Search for the cell housing the specified text and yield its (X, Y) center coordinate. 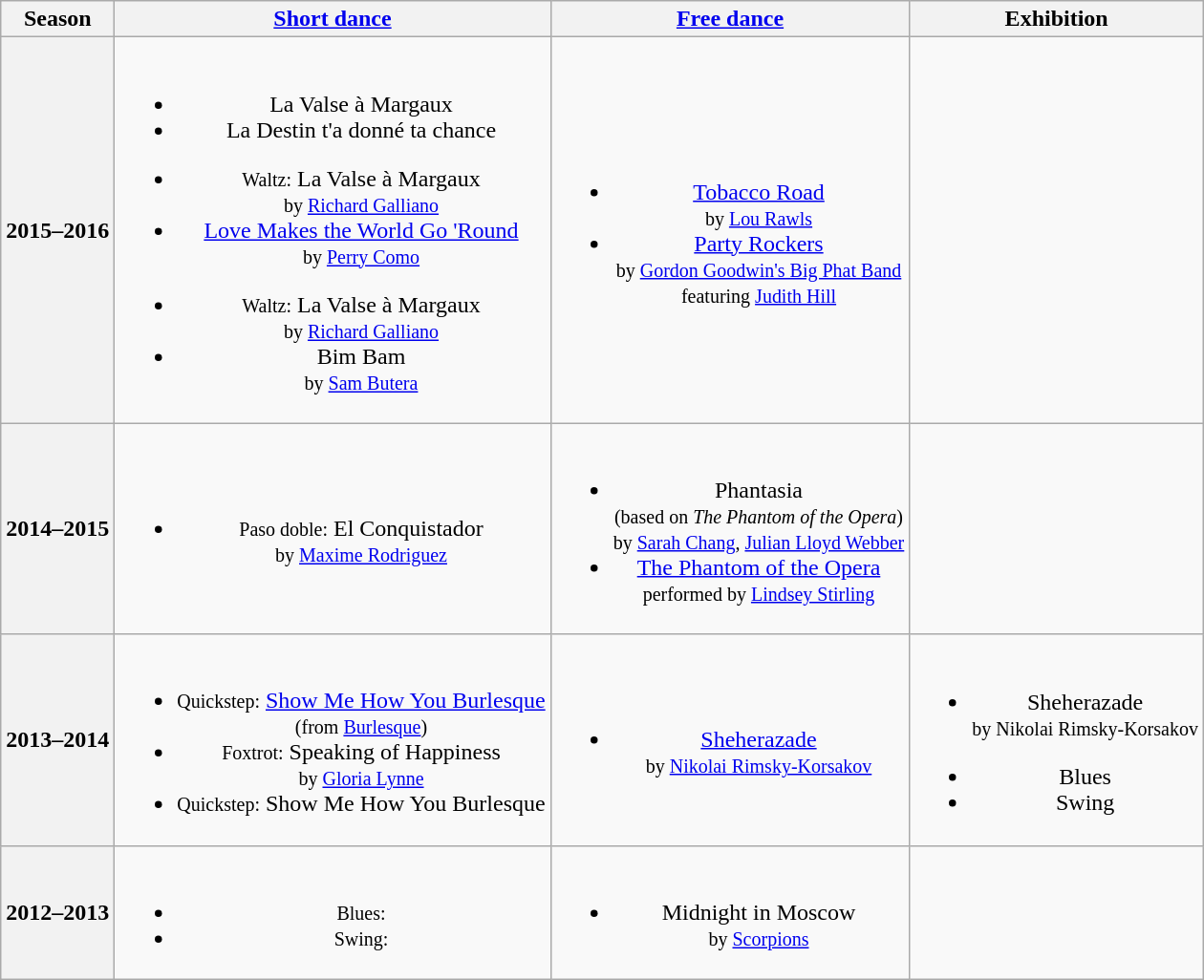
Sheherazade by Nikolai Rimsky-Korsakov (730, 739)
Midnight in Moscow by Scorpions (730, 912)
2012–2013 (57, 912)
Season (57, 19)
2015–2016 (57, 230)
Tobacco Road by Lou RawlsParty Rockers by Gordon Goodwin's Big Phat Band featuring Judith Hill (730, 230)
Short dance (333, 19)
Free dance (730, 19)
2014–2015 (57, 529)
Paso doble: El Conquistador by Maxime Rodriguez (333, 529)
Quickstep: Show Me How You Burlesque (from Burlesque) Foxtrot: Speaking of Happiness by Gloria Lynne Quickstep: Show Me How You Burlesque (333, 739)
Sheherazade by Nikolai Rimsky-Korsakov BluesSwing (1057, 739)
2013–2014 (57, 739)
Exhibition (1057, 19)
Phantasia (based on The Phantom of the Opera) by Sarah Chang, Julian Lloyd Webber The Phantom of the Opera performed by Lindsey Stirling (730, 529)
Blues:Swing: (333, 912)
